From the cell containing the given text, extract its center point as [X, Y] coordinate. 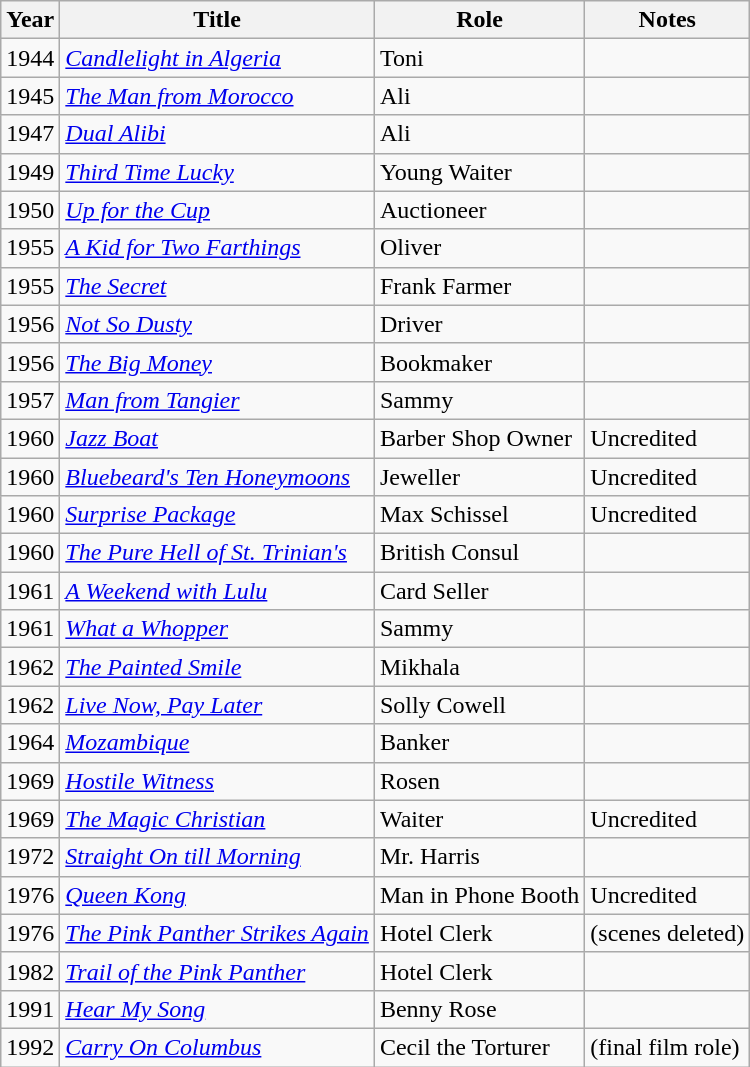
1982 [30, 971]
1945 [30, 96]
1964 [30, 743]
The Pure Hell of St. Trinian's [218, 553]
Bluebeard's Ten Honeymoons [218, 477]
Rosen [479, 781]
1949 [30, 172]
Young Waiter [479, 172]
Max Schissel [479, 515]
What a Whopper [218, 629]
Jeweller [479, 477]
Notes [668, 20]
The Pink Panther Strikes Again [218, 933]
The Magic Christian [218, 819]
1957 [30, 400]
Up for the Cup [218, 210]
1991 [30, 1009]
Man in Phone Booth [479, 895]
Not So Dusty [218, 324]
Year [30, 20]
Title [218, 20]
Trail of the Pink Panther [218, 971]
The Man from Morocco [218, 96]
Hostile Witness [218, 781]
(final film role) [668, 1047]
Solly Cowell [479, 705]
Jazz Boat [218, 438]
The Secret [218, 286]
Waiter [479, 819]
(scenes deleted) [668, 933]
Carry On Columbus [218, 1047]
The Painted Smile [218, 667]
Straight On till Morning [218, 857]
1992 [30, 1047]
1947 [30, 134]
Mikhala [479, 667]
Man from Tangier [218, 400]
Third Time Lucky [218, 172]
Toni [479, 58]
Oliver [479, 248]
Bookmaker [479, 362]
A Kid for Two Farthings [218, 248]
1972 [30, 857]
Mozambique [218, 743]
Queen Kong [218, 895]
Dual Alibi [218, 134]
Hear My Song [218, 1009]
Live Now, Pay Later [218, 705]
1944 [30, 58]
Frank Farmer [479, 286]
Auctioneer [479, 210]
Benny Rose [479, 1009]
Candlelight in Algeria [218, 58]
Card Seller [479, 591]
Barber Shop Owner [479, 438]
British Consul [479, 553]
Surprise Package [218, 515]
Banker [479, 743]
Cecil the Torturer [479, 1047]
Mr. Harris [479, 857]
The Big Money [218, 362]
1950 [30, 210]
Driver [479, 324]
Role [479, 20]
A Weekend with Lulu [218, 591]
